Capture the cell that displays the provided text and extract its [X, Y] central coordinate. 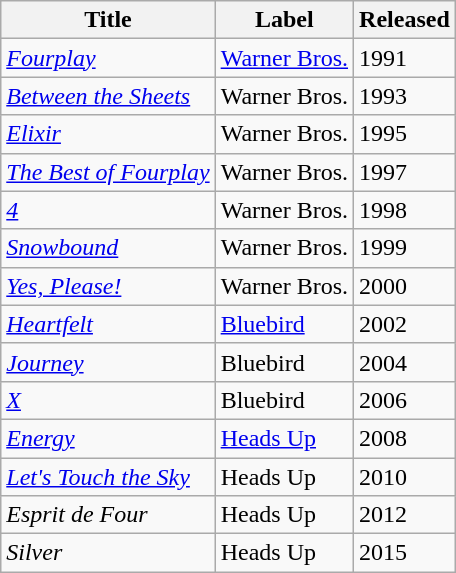
2015 [405, 553]
Title [108, 20]
4 [108, 210]
1999 [405, 248]
X [108, 400]
Let's Touch the Sky [108, 477]
2006 [405, 400]
Released [405, 20]
2004 [405, 362]
2000 [405, 286]
Journey [108, 362]
Esprit de Four [108, 515]
1997 [405, 172]
2002 [405, 324]
Heartfelt [108, 324]
Fourplay [108, 58]
1995 [405, 134]
The Best of Fourplay [108, 172]
1991 [405, 58]
Label [284, 20]
Between the Sheets [108, 96]
1998 [405, 210]
2008 [405, 438]
Silver [108, 553]
Yes, Please! [108, 286]
2010 [405, 477]
Elixir [108, 134]
2012 [405, 515]
1993 [405, 96]
Snowbound [108, 248]
Energy [108, 438]
